Output the (x, y) coordinate of the center of the cell containing the given text.  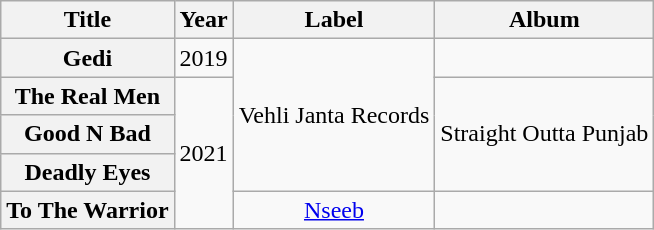
To The Warrior (88, 210)
The Real Men (88, 96)
Vehli Janta Records (334, 115)
Gedi (88, 58)
Deadly Eyes (88, 172)
Good N Bad (88, 134)
Straight Outta Punjab (544, 134)
2019 (204, 58)
Title (88, 20)
Label (334, 20)
Year (204, 20)
2021 (204, 153)
Nseeb (334, 210)
Album (544, 20)
